For the text-containing cell, return its midpoint in (X, Y) coordinate format. 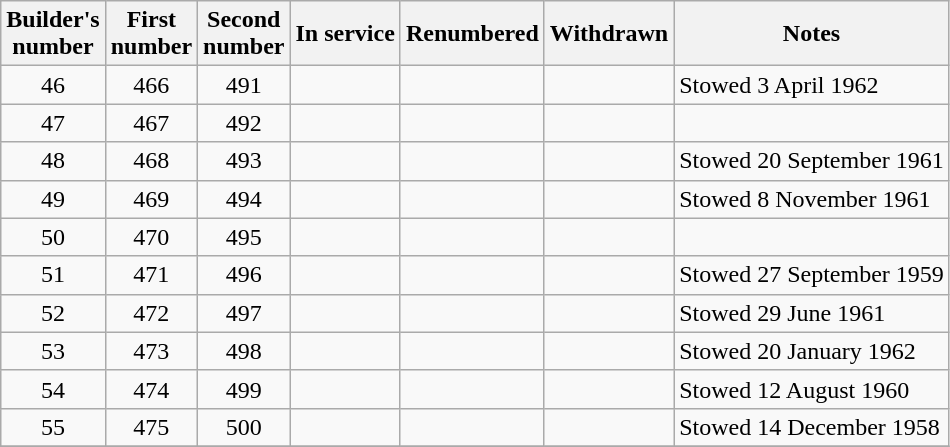
Notes (812, 34)
48 (53, 161)
471 (151, 275)
50 (53, 237)
Stowed 29 June 1961 (812, 313)
474 (151, 389)
466 (151, 85)
46 (53, 85)
49 (53, 199)
491 (244, 85)
497 (244, 313)
498 (244, 351)
472 (151, 313)
Withdrawn (608, 34)
Renumbered (472, 34)
Stowed 12 August 1960 (812, 389)
500 (244, 427)
Stowed 27 September 1959 (812, 275)
51 (53, 275)
Stowed 8 November 1961 (812, 199)
55 (53, 427)
52 (53, 313)
499 (244, 389)
493 (244, 161)
Builder'snumber (53, 34)
469 (151, 199)
Stowed 14 December 1958 (812, 427)
475 (151, 427)
Secondnumber (244, 34)
Stowed 3 April 1962 (812, 85)
In service (345, 34)
47 (53, 123)
494 (244, 199)
54 (53, 389)
53 (53, 351)
Stowed 20 September 1961 (812, 161)
468 (151, 161)
Stowed 20 January 1962 (812, 351)
495 (244, 237)
473 (151, 351)
467 (151, 123)
470 (151, 237)
496 (244, 275)
Firstnumber (151, 34)
492 (244, 123)
